Search for the cell housing the specified text and yield its (x, y) center coordinate. 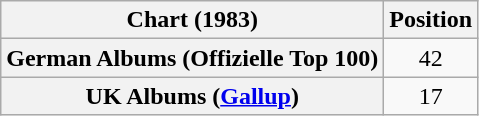
German Albums (Offizielle Top 100) (192, 58)
17 (431, 96)
Position (431, 20)
Chart (1983) (192, 20)
UK Albums (Gallup) (192, 96)
42 (431, 58)
